Scan for the cell matching the given text and deliver its [X, Y] coordinate at center. 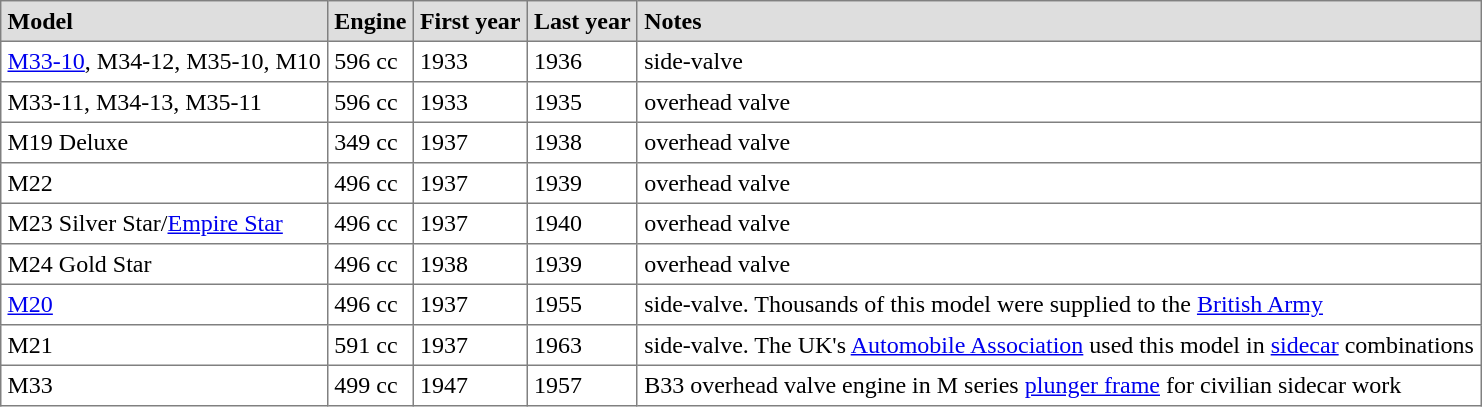
Engine [371, 21]
591 cc [371, 345]
side-valve. The UK's Automobile Association used this model in sidecar combinations [1058, 345]
1955 [582, 304]
1963 [582, 345]
1935 [582, 102]
M22 [164, 183]
M19 Deluxe [164, 142]
499 cc [371, 385]
349 cc [371, 142]
M23 Silver Star/Empire Star [164, 223]
M21 [164, 345]
M24 Gold Star [164, 264]
1957 [582, 385]
B33 overhead valve engine in M series plunger frame for civilian sidecar work [1058, 385]
M20 [164, 304]
M33-11, M34-13, M35-11 [164, 102]
Last year [582, 21]
1940 [582, 223]
side-valve. Thousands of this model were supplied to the British Army [1058, 304]
Model [164, 21]
1936 [582, 61]
Notes [1058, 21]
1947 [470, 385]
M33-10, M34-12, M35-10, M10 [164, 61]
M33 [164, 385]
First year [470, 21]
side-valve [1058, 61]
